Return [X, Y] of the center of cell containing provided text 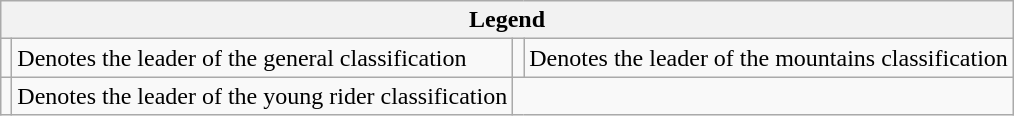
Denotes the leader of the general classification [262, 58]
Denotes the leader of the young rider classification [262, 96]
Denotes the leader of the mountains classification [769, 58]
Legend [508, 20]
